Return the (X, Y) coordinate for the center point of the cell that contains the specified text.  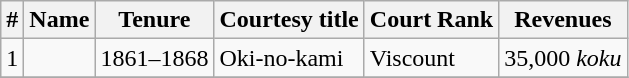
Revenues (563, 20)
35,000 koku (563, 58)
Oki-no-kami (289, 58)
1861–1868 (154, 58)
Name (60, 20)
Courtesy title (289, 20)
Tenure (154, 20)
# (12, 20)
Viscount (431, 58)
Court Rank (431, 20)
1 (12, 58)
